Detect which cell encompasses the target text, then output its [x, y] center coordinate. 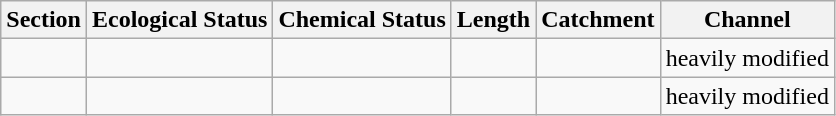
Length [493, 20]
Channel [747, 20]
Section [44, 20]
Chemical Status [362, 20]
Ecological Status [179, 20]
Catchment [598, 20]
